For the text-containing cell, return its midpoint in [X, Y] coordinate format. 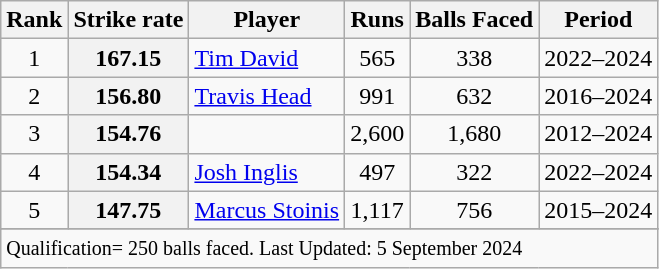
Rank [34, 20]
756 [474, 210]
1 [34, 58]
632 [474, 96]
Player [267, 20]
Balls Faced [474, 20]
Josh Inglis [267, 172]
156.80 [128, 96]
154.34 [128, 172]
167.15 [128, 58]
338 [474, 58]
Strike rate [128, 20]
Travis Head [267, 96]
147.75 [128, 210]
Qualification= 250 balls faced. Last Updated: 5 September 2024 [330, 248]
Tim David [267, 58]
2,600 [378, 134]
154.76 [128, 134]
1,117 [378, 210]
2 [34, 96]
Period [598, 20]
3 [34, 134]
2012–2024 [598, 134]
2015–2024 [598, 210]
Runs [378, 20]
2016–2024 [598, 96]
497 [378, 172]
5 [34, 210]
Marcus Stoinis [267, 210]
565 [378, 58]
1,680 [474, 134]
4 [34, 172]
322 [474, 172]
991 [378, 96]
